For the text-containing cell, return its midpoint in [x, y] coordinate format. 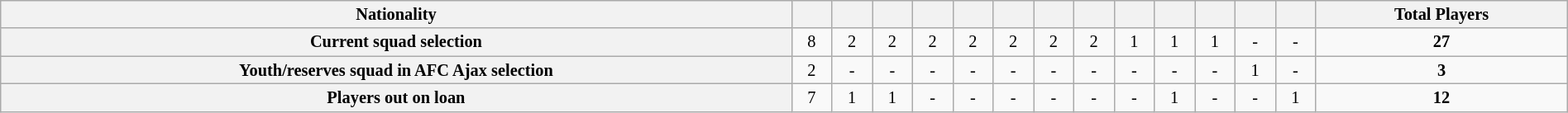
Players out on loan [396, 97]
Youth/reserves squad in AFC Ajax selection [396, 70]
3 [1441, 70]
Nationality [396, 14]
12 [1441, 97]
7 [812, 97]
Total Players [1441, 14]
8 [812, 42]
Current squad selection [396, 42]
27 [1441, 42]
